Pinpoint the cell where the given text exists, returning its [X, Y] midpoint coordinate. 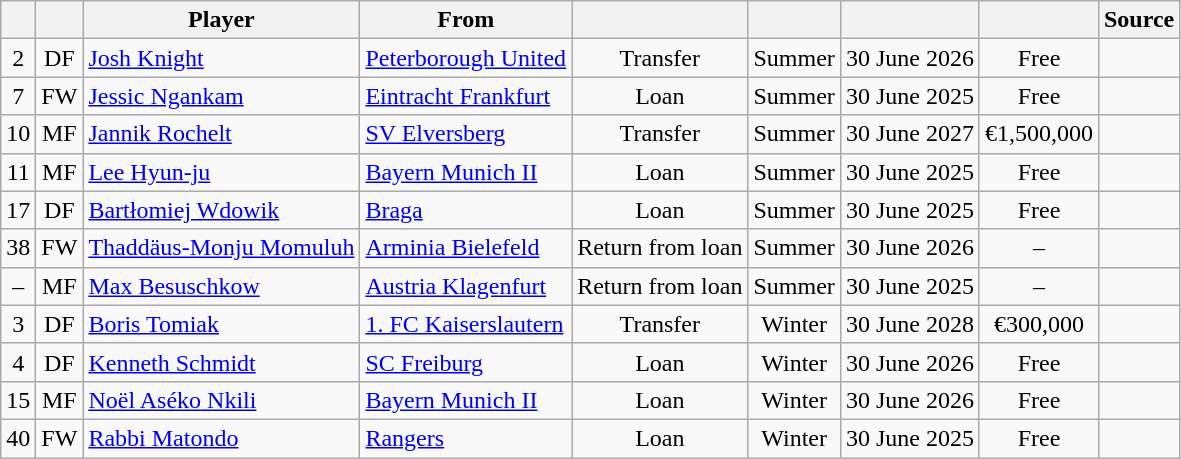
17 [18, 210]
1. FC Kaiserslautern [466, 324]
Arminia Bielefeld [466, 248]
From [466, 20]
30 June 2027 [910, 134]
SC Freiburg [466, 362]
38 [18, 248]
Bartłomiej Wdowik [222, 210]
Jessic Ngankam [222, 96]
SV Elversberg [466, 134]
Jannik Rochelt [222, 134]
15 [18, 400]
30 June 2028 [910, 324]
Noël Aséko Nkili [222, 400]
Peterborough United [466, 58]
€300,000 [1038, 324]
Braga [466, 210]
€1,500,000 [1038, 134]
Boris Tomiak [222, 324]
Austria Klagenfurt [466, 286]
4 [18, 362]
3 [18, 324]
Josh Knight [222, 58]
11 [18, 172]
Eintracht Frankfurt [466, 96]
40 [18, 438]
10 [18, 134]
Source [1138, 20]
Rangers [466, 438]
Max Besuschkow [222, 286]
7 [18, 96]
Thaddäus-Monju Momuluh [222, 248]
Rabbi Matondo [222, 438]
Kenneth Schmidt [222, 362]
2 [18, 58]
Player [222, 20]
Lee Hyun-ju [222, 172]
